Extract the [X, Y] coordinate from the center of the cell holding the provided text.  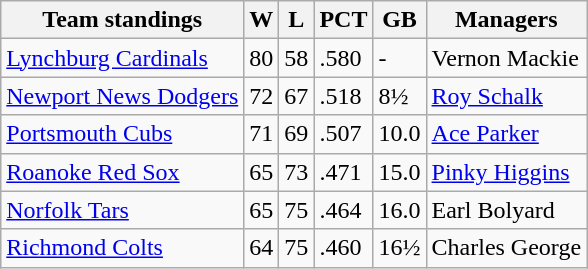
16.0 [400, 210]
L [296, 20]
- [400, 58]
Managers [506, 20]
Ace Parker [506, 134]
15.0 [400, 172]
.471 [344, 172]
Newport News Dodgers [122, 96]
Norfolk Tars [122, 210]
72 [262, 96]
67 [296, 96]
GB [400, 20]
8½ [400, 96]
58 [296, 58]
Charles George [506, 248]
Roanoke Red Sox [122, 172]
.507 [344, 134]
W [262, 20]
Roy Schalk [506, 96]
Lynchburg Cardinals [122, 58]
10.0 [400, 134]
69 [296, 134]
Richmond Colts [122, 248]
Pinky Higgins [506, 172]
64 [262, 248]
71 [262, 134]
16½ [400, 248]
.580 [344, 58]
.518 [344, 96]
.460 [344, 248]
Earl Bolyard [506, 210]
Vernon Mackie [506, 58]
PCT [344, 20]
Portsmouth Cubs [122, 134]
.464 [344, 210]
73 [296, 172]
80 [262, 58]
Team standings [122, 20]
